Capture the cell that displays the provided text and extract its (X, Y) central coordinate. 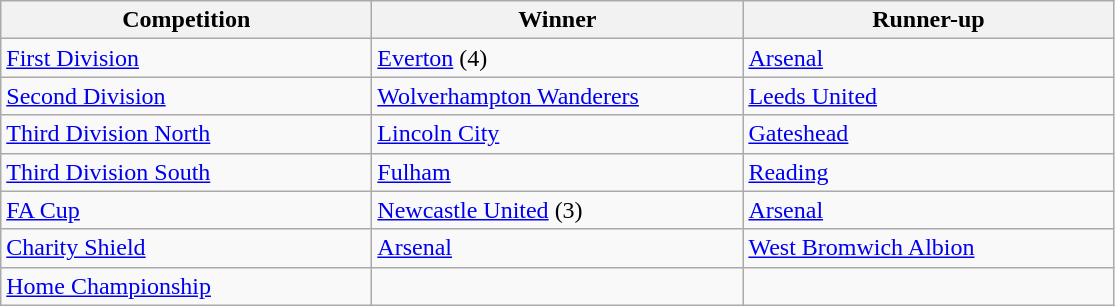
First Division (186, 58)
FA Cup (186, 210)
Reading (928, 172)
Winner (558, 20)
Gateshead (928, 134)
Lincoln City (558, 134)
Home Championship (186, 286)
West Bromwich Albion (928, 248)
Competition (186, 20)
Third Division North (186, 134)
Runner-up (928, 20)
Newcastle United (3) (558, 210)
Second Division (186, 96)
Wolverhampton Wanderers (558, 96)
Fulham (558, 172)
Leeds United (928, 96)
Everton (4) (558, 58)
Charity Shield (186, 248)
Third Division South (186, 172)
